Return the [x, y] coordinate for the center point of the cell that contains the specified text.  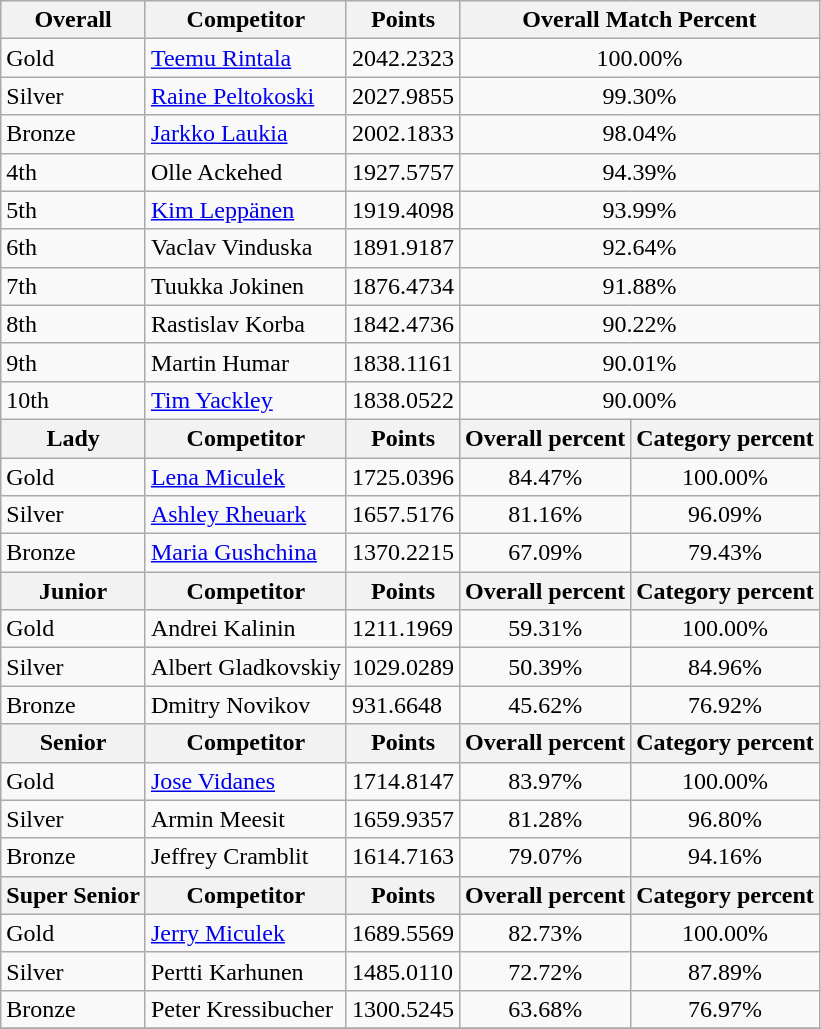
Ashley Rheuark [246, 515]
1211.1969 [402, 629]
Albert Gladkovskiy [246, 667]
93.99% [640, 210]
Martin Humar [246, 362]
Lena Miculek [246, 477]
10th [74, 400]
1659.9357 [402, 819]
Teemu Rintala [246, 58]
Maria Gushchina [246, 553]
Lady [74, 438]
9th [74, 362]
Overall [74, 20]
Dmitry Novikov [246, 705]
1300.5245 [402, 1009]
Jerry Miculek [246, 933]
94.39% [640, 172]
1919.4098 [402, 210]
50.39% [546, 667]
1689.5569 [402, 933]
92.64% [640, 248]
87.89% [726, 971]
2027.9855 [402, 96]
Olle Ackehed [246, 172]
76.97% [726, 1009]
Jarkko Laukia [246, 134]
96.09% [726, 515]
Junior [74, 591]
1657.5176 [402, 515]
1838.0522 [402, 400]
90.01% [640, 362]
Peter Kressibucher [246, 1009]
Super Senior [74, 895]
2042.2323 [402, 58]
90.22% [640, 324]
1370.2215 [402, 553]
5th [74, 210]
Pertti Karhunen [246, 971]
1927.5757 [402, 172]
1029.0289 [402, 667]
Jose Vidanes [246, 781]
Tuukka Jokinen [246, 286]
6th [74, 248]
Armin Meesit [246, 819]
45.62% [546, 705]
Overall Match Percent [640, 20]
67.09% [546, 553]
59.31% [546, 629]
63.68% [546, 1009]
1485.0110 [402, 971]
Kim Leppänen [246, 210]
1842.4736 [402, 324]
90.00% [640, 400]
Senior [74, 743]
7th [74, 286]
79.43% [726, 553]
1838.1161 [402, 362]
72.72% [546, 971]
84.47% [546, 477]
1891.9187 [402, 248]
99.30% [640, 96]
Raine Peltokoski [246, 96]
Rastislav Korba [246, 324]
76.92% [726, 705]
91.88% [640, 286]
2002.1833 [402, 134]
931.6648 [402, 705]
Jeffrey Cramblit [246, 857]
84.96% [726, 667]
8th [74, 324]
79.07% [546, 857]
1614.7163 [402, 857]
1876.4734 [402, 286]
81.28% [546, 819]
Andrei Kalinin [246, 629]
1714.8147 [402, 781]
82.73% [546, 933]
4th [74, 172]
Vaclav Vinduska [246, 248]
83.97% [546, 781]
1725.0396 [402, 477]
98.04% [640, 134]
94.16% [726, 857]
81.16% [546, 515]
Tim Yackley [246, 400]
96.80% [726, 819]
